Return [X, Y] of the center of cell containing provided text 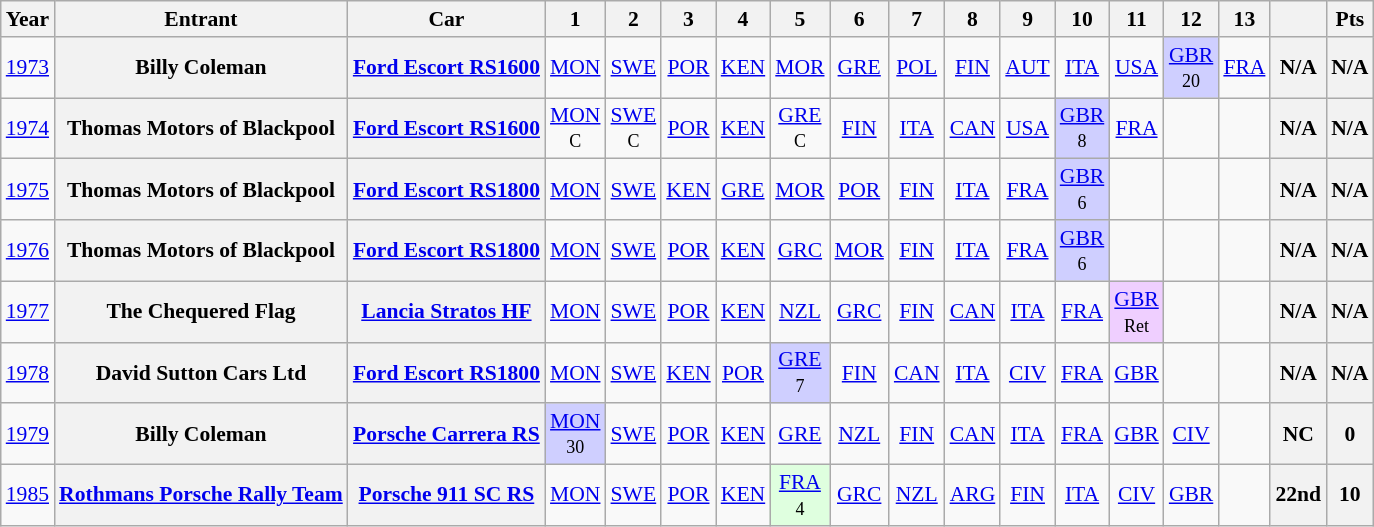
Year [28, 19]
4 [743, 19]
GREC [800, 128]
1975 [28, 190]
6 [860, 19]
1978 [28, 372]
9 [1027, 19]
1974 [28, 128]
1976 [28, 250]
AUT [1027, 68]
1985 [28, 496]
ARG [973, 496]
1977 [28, 312]
11 [1136, 19]
Car [446, 19]
Porsche 911 SC RS [446, 496]
1979 [28, 434]
12 [1192, 19]
Entrant [201, 19]
SWEC [634, 128]
3 [688, 19]
Lancia Stratos HF [446, 312]
1 [576, 19]
1973 [28, 68]
13 [1244, 19]
David Sutton Cars Ltd [201, 372]
Pts [1350, 19]
2 [634, 19]
0 [1350, 434]
NC [1298, 434]
The Chequered Flag [201, 312]
Porsche Carrera RS [446, 434]
MON30 [576, 434]
FRA4 [800, 496]
GBR8 [1082, 128]
5 [800, 19]
MONC [576, 128]
22nd [1298, 496]
GBRRet [1136, 312]
Rothmans Porsche Rally Team [201, 496]
GBR20 [1192, 68]
8 [973, 19]
7 [917, 19]
GRE7 [800, 372]
POL [917, 68]
